Pinpoint the cell where the given text exists, returning its (x, y) midpoint coordinate. 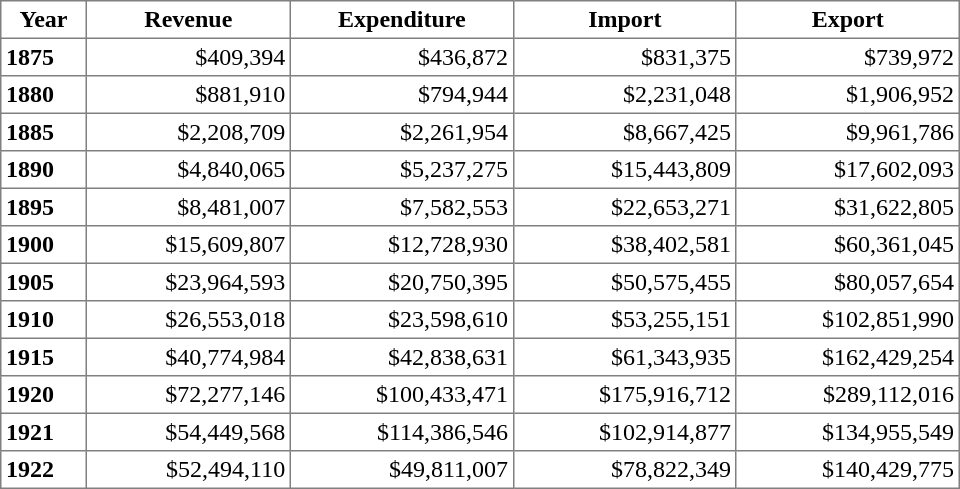
1885 (44, 132)
1900 (44, 245)
$162,429,254 (848, 357)
$42,838,631 (402, 357)
$289,112,016 (848, 395)
$831,375 (624, 57)
$80,057,654 (848, 282)
$54,449,568 (188, 432)
$2,261,954 (402, 132)
$134,955,549 (848, 432)
$23,964,593 (188, 282)
$794,944 (402, 95)
$26,553,018 (188, 320)
$5,237,275 (402, 170)
$114,386,546 (402, 432)
$23,598,610 (402, 320)
$40,774,984 (188, 357)
Expenditure (402, 20)
$4,840,065 (188, 170)
1905 (44, 282)
$9,961,786 (848, 132)
1875 (44, 57)
$61,343,935 (624, 357)
1890 (44, 170)
$12,728,930 (402, 245)
$72,277,146 (188, 395)
Export (848, 20)
$31,622,805 (848, 207)
$100,433,471 (402, 395)
1921 (44, 432)
$436,872 (402, 57)
Import (624, 20)
$409,394 (188, 57)
$50,575,455 (624, 282)
$15,443,809 (624, 170)
$175,916,712 (624, 395)
Revenue (188, 20)
$739,972 (848, 57)
$53,255,151 (624, 320)
$8,481,007 (188, 207)
$52,494,110 (188, 470)
$1,906,952 (848, 95)
1915 (44, 357)
$8,667,425 (624, 132)
$7,582,553 (402, 207)
$2,208,709 (188, 132)
Year (44, 20)
$881,910 (188, 95)
$22,653,271 (624, 207)
1922 (44, 470)
$17,602,093 (848, 170)
1880 (44, 95)
1920 (44, 395)
1895 (44, 207)
$49,811,007 (402, 470)
$38,402,581 (624, 245)
$140,429,775 (848, 470)
$20,750,395 (402, 282)
$78,822,349 (624, 470)
$2,231,048 (624, 95)
$102,851,990 (848, 320)
$60,361,045 (848, 245)
1910 (44, 320)
$15,609,807 (188, 245)
$102,914,877 (624, 432)
